Scan for the cell matching the given text and deliver its [x, y] coordinate at center. 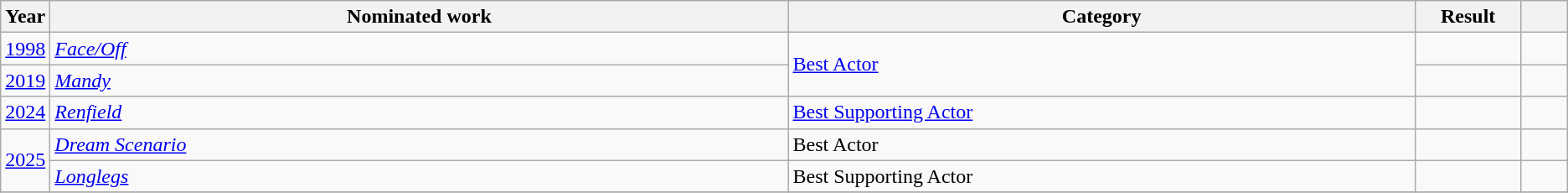
Year [25, 17]
Nominated work [419, 17]
2025 [25, 160]
2019 [25, 81]
Renfield [419, 112]
2024 [25, 112]
Result [1467, 17]
1998 [25, 49]
Dream Scenario [419, 144]
Mandy [419, 81]
Category [1101, 17]
Longlegs [419, 176]
Face/Off [419, 49]
